Capture the cell that displays the provided text and extract its (x, y) central coordinate. 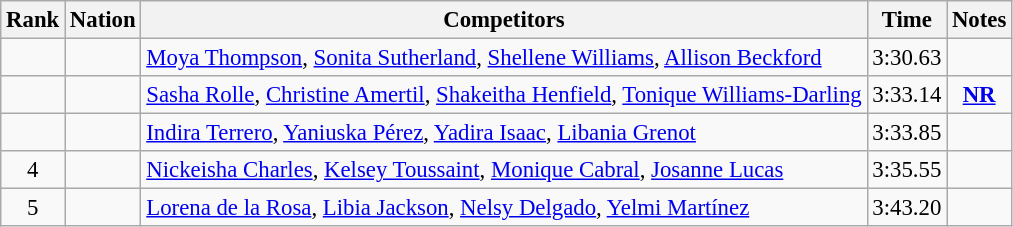
NR (980, 95)
3:30.63 (907, 58)
Nation (103, 20)
Moya Thompson, Sonita Sutherland, Shellene Williams, Allison Beckford (504, 58)
Sasha Rolle, Christine Amertil, Shakeitha Henfield, Tonique Williams-Darling (504, 95)
Nickeisha Charles, Kelsey Toussaint, Monique Cabral, Josanne Lucas (504, 170)
4 (33, 170)
Rank (33, 20)
Notes (980, 20)
Competitors (504, 20)
3:35.55 (907, 170)
5 (33, 208)
Time (907, 20)
3:33.14 (907, 95)
Indira Terrero, Yaniuska Pérez, Yadira Isaac, Libania Grenot (504, 133)
3:43.20 (907, 208)
3:33.85 (907, 133)
Lorena de la Rosa, Libia Jackson, Nelsy Delgado, Yelmi Martínez (504, 208)
